Locate the cell with the specified text and output its [X, Y] center coordinate. 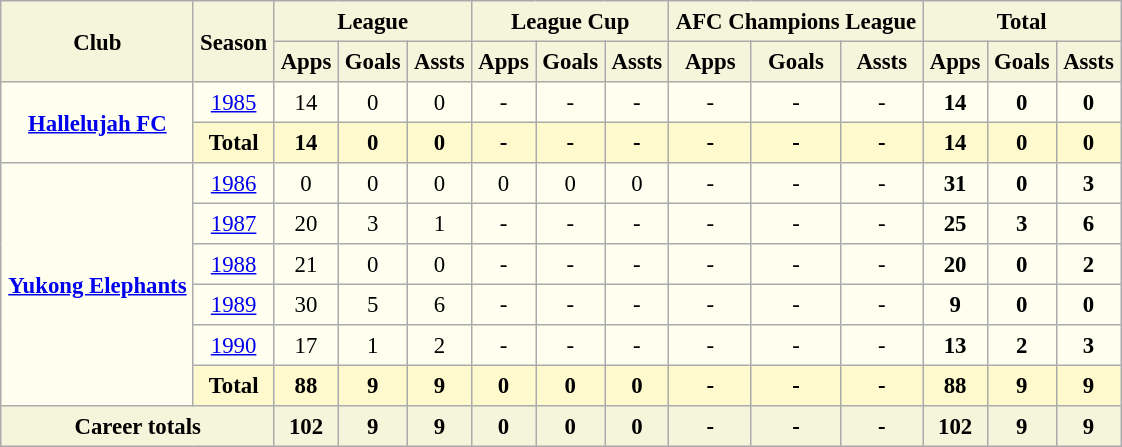
AFC Champions League [796, 21]
1987 [234, 223]
25 [955, 223]
13 [955, 345]
17 [306, 345]
Season [234, 42]
1986 [234, 183]
5 [372, 304]
League [373, 21]
1985 [234, 102]
Hallelujah FC [97, 122]
21 [306, 264]
Yukong Elephants [97, 284]
League Cup [570, 21]
1990 [234, 345]
Club [97, 42]
Career totals [137, 426]
1989 [234, 304]
1988 [234, 264]
30 [306, 304]
31 [955, 183]
